Detect which cell encompasses the target text, then output its [x, y] center coordinate. 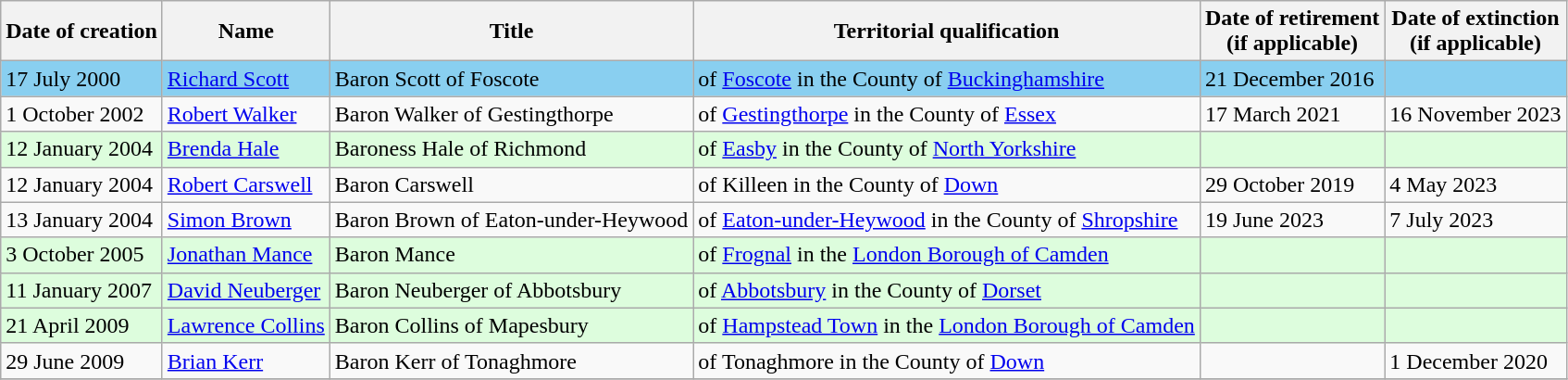
21 December 2016 [1292, 79]
Lawrence Collins [246, 325]
16 November 2023 [1475, 114]
Name [246, 32]
of Easby in the County of North Yorkshire [947, 149]
Baron Neuberger of Abbotsbury [511, 290]
21 April 2009 [81, 325]
7 July 2023 [1475, 220]
Brian Kerr [246, 361]
Simon Brown [246, 220]
of Foscote in the County of Buckinghamshire [947, 79]
of Frognal in the London Borough of Camden [947, 255]
1 October 2002 [81, 114]
Baron Brown of Eaton-under-Heywood [511, 220]
Title [511, 32]
Baron Scott of Foscote [511, 79]
17 July 2000 [81, 79]
1 December 2020 [1475, 361]
29 October 2019 [1292, 184]
Date of extinction(if applicable) [1475, 32]
Robert Carswell [246, 184]
Baroness Hale of Richmond [511, 149]
of Hampstead Town in the London Borough of Camden [947, 325]
29 June 2009 [81, 361]
3 October 2005 [81, 255]
David Neuberger [246, 290]
Baron Walker of Gestingthorpe [511, 114]
19 June 2023 [1292, 220]
of Abbotsbury in the County of Dorset [947, 290]
of Gestingthorpe in the County of Essex [947, 114]
of Tonaghmore in the County of Down [947, 361]
17 March 2021 [1292, 114]
Baron Kerr of Tonaghmore [511, 361]
4 May 2023 [1475, 184]
of Killeen in the County of Down [947, 184]
Jonathan Mance [246, 255]
Baron Mance [511, 255]
Richard Scott [246, 79]
Brenda Hale [246, 149]
Date of creation [81, 32]
Date of retirement(if applicable) [1292, 32]
13 January 2004 [81, 220]
Territorial qualification [947, 32]
Robert Walker [246, 114]
11 January 2007 [81, 290]
Baron Collins of Mapesbury [511, 325]
of Eaton-under-Heywood in the County of Shropshire [947, 220]
Baron Carswell [511, 184]
